Pinpoint the cell where the given text exists, returning its (X, Y) midpoint coordinate. 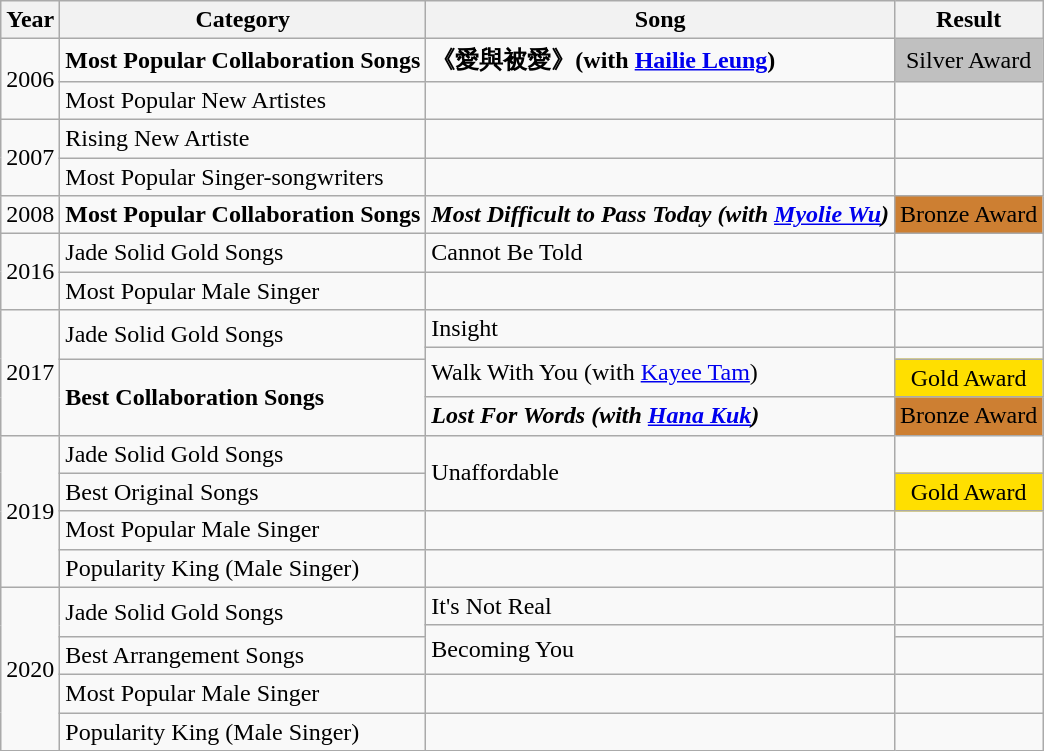
Silver Award (969, 60)
Best Collaboration Songs (243, 397)
Year (30, 20)
Most Popular New Artistes (243, 100)
Result (969, 20)
2006 (30, 80)
Lost For Words (with Hana Kuk) (660, 416)
2007 (30, 157)
Category (243, 20)
It's Not Real (660, 606)
《愛與被愛》(with Hailie Leung) (660, 60)
Cannot Be Told (660, 253)
2017 (30, 372)
Walk With You (with Kayee Tam) (660, 372)
2008 (30, 215)
Rising New Artiste (243, 138)
Best Arrangement Songs (243, 655)
Best Original Songs (243, 492)
Song (660, 20)
2020 (30, 668)
Becoming You (660, 650)
Insight (660, 329)
2016 (30, 272)
Most Difficult to Pass Today (with Myolie Wu) (660, 215)
2019 (30, 511)
Unaffordable (660, 473)
Most Popular Singer-songwriters (243, 177)
